Search for the cell housing the specified text and yield its [X, Y] center coordinate. 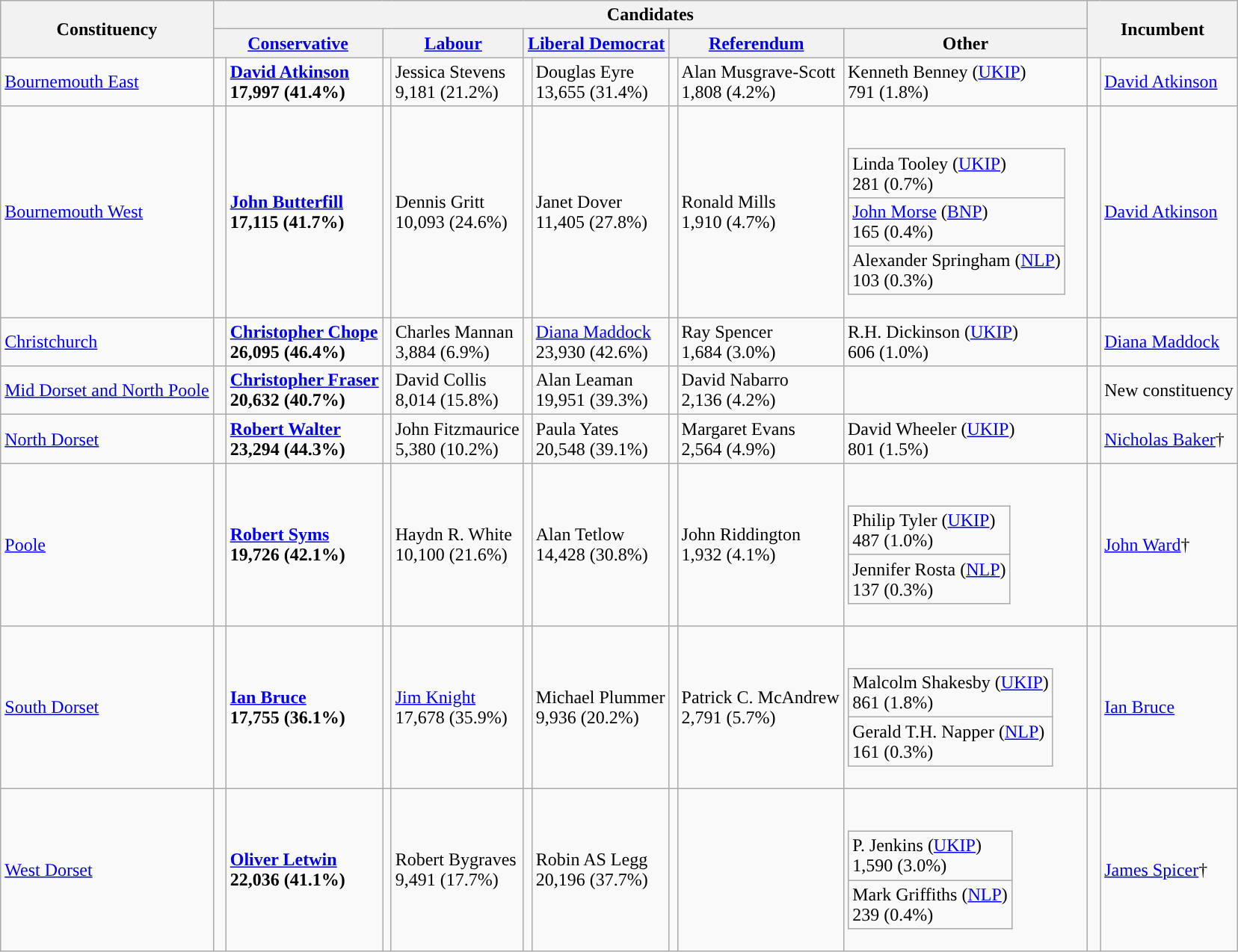
Robert Syms19,726 (42.1%) [304, 545]
West Dorset [107, 870]
Robin AS Legg20,196 (37.7%) [600, 870]
Charles Mannan3,884 (6.9%) [458, 342]
Mid Dorset and North Poole [107, 390]
Douglas Eyre13,655 (31.4%) [600, 82]
Jennifer Rosta (NLP)137 (0.3%) [929, 578]
South Dorset [107, 708]
Poole [107, 545]
Linda Tooley (UKIP)281 (0.7%) John Morse (BNP)165 (0.4%) Alexander Springham (NLP)103 (0.3%) [965, 212]
Linda Tooley (UKIP)281 (0.7%) [957, 173]
Ronald Mills1,910 (4.7%) [760, 212]
Labour [453, 43]
New constituency [1169, 390]
Paula Yates20,548 (39.1%) [600, 439]
Janet Dover11,405 (27.8%) [600, 212]
David Nabarro2,136 (4.2%) [760, 390]
Alan Musgrave-Scott1,808 (4.2%) [760, 82]
Ian Bruce17,755 (36.1%) [304, 708]
Alan Leaman19,951 (39.3%) [600, 390]
Christchurch [107, 342]
Alan Tetlow14,428 (30.8%) [600, 545]
Ian Bruce [1169, 708]
P. Jenkins (UKIP)1,590 (3.0%) Mark Griffiths (NLP)239 (0.4%) [965, 870]
John Morse (BNP)165 (0.4%) [957, 221]
Alexander Springham (NLP)103 (0.3%) [957, 271]
Diana Maddock [1169, 342]
Ray Spencer1,684 (3.0%) [760, 342]
Malcolm Shakesby (UKIP)861 (1.8%) Gerald T.H. Napper (NLP)161 (0.3%) [965, 708]
R.H. Dickinson (UKIP)606 (1.0%) [965, 342]
Constituency [107, 29]
John Butterfill17,115 (41.7%) [304, 212]
Margaret Evans2,564 (4.9%) [760, 439]
P. Jenkins (UKIP)1,590 (3.0%) [930, 856]
John Fitzmaurice5,380 (10.2%) [458, 439]
Robert Bygraves9,491 (17.7%) [458, 870]
James Spicer† [1169, 870]
Oliver Letwin22,036 (41.1%) [304, 870]
Gerald T.H. Napper (NLP)161 (0.3%) [951, 741]
Robert Walter23,294 (44.3%) [304, 439]
Candidates [650, 15]
Diana Maddock23,930 (42.6%) [600, 342]
Philip Tyler (UKIP)487 (1.0%) Jennifer Rosta (NLP)137 (0.3%) [965, 545]
Liberal Democrat [597, 43]
Other [965, 43]
Dennis Gritt10,093 (24.6%) [458, 212]
Christopher Fraser20,632 (40.7%) [304, 390]
Jim Knight17,678 (35.9%) [458, 708]
Malcolm Shakesby (UKIP)861 (1.8%) [951, 693]
Conservative [298, 43]
Michael Plummer9,936 (20.2%) [600, 708]
John Riddington1,932 (4.1%) [760, 545]
David Collis8,014 (15.8%) [458, 390]
North Dorset [107, 439]
David Atkinson17,997 (41.4%) [304, 82]
Christopher Chope26,095 (46.4%) [304, 342]
Jessica Stevens9,181 (21.2%) [458, 82]
Incumbent [1163, 29]
David Wheeler (UKIP)801 (1.5%) [965, 439]
Nicholas Baker† [1169, 439]
Mark Griffiths (NLP)239 (0.4%) [930, 904]
Philip Tyler (UKIP)487 (1.0%) [929, 531]
John Ward† [1169, 545]
Patrick C. McAndrew2,791 (5.7%) [760, 708]
Referendum [757, 43]
Bournemouth East [107, 82]
Haydn R. White10,100 (21.6%) [458, 545]
Bournemouth West [107, 212]
Kenneth Benney (UKIP)791 (1.8%) [965, 82]
